Search for the cell housing the specified text and yield its (X, Y) center coordinate. 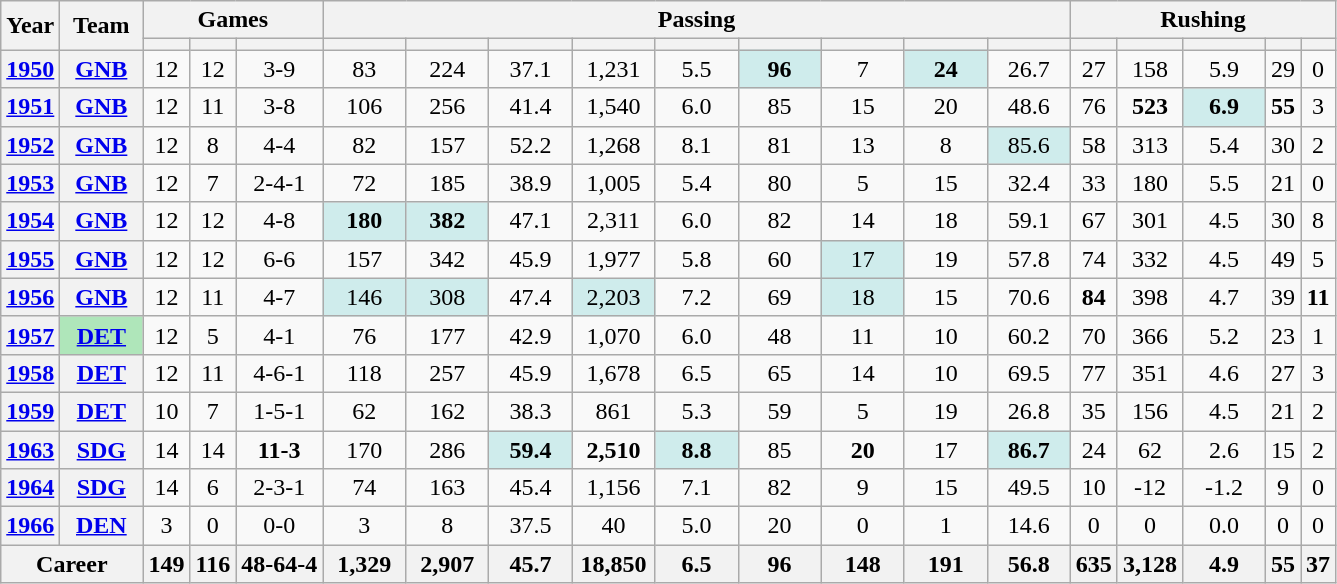
39 (1282, 297)
156 (1150, 411)
23 (1282, 335)
1952 (30, 145)
5.8 (696, 259)
1956 (30, 297)
77 (1094, 373)
33 (1094, 183)
158 (1150, 69)
52.2 (530, 145)
286 (448, 449)
18,850 (614, 564)
69.5 (1028, 373)
5.0 (696, 526)
14.6 (1028, 526)
1953 (30, 183)
86.7 (1028, 449)
32.4 (1028, 183)
1951 (30, 107)
29 (1282, 69)
313 (1150, 145)
118 (364, 373)
2-4-1 (280, 183)
81 (780, 145)
4.6 (1224, 373)
5.3 (696, 411)
-1.2 (1224, 488)
8.1 (696, 145)
Rushing (1202, 20)
70 (1094, 335)
Year (30, 26)
366 (1150, 335)
38.3 (530, 411)
5.2 (1224, 335)
191 (946, 564)
3-9 (280, 69)
37.5 (530, 526)
48-64-4 (280, 564)
1,156 (614, 488)
523 (1150, 107)
5.9 (1224, 69)
69 (780, 297)
60 (780, 259)
382 (448, 221)
67 (1094, 221)
41.4 (530, 107)
1963 (30, 449)
85.6 (1028, 145)
4-7 (280, 297)
1958 (30, 373)
1,540 (614, 107)
170 (364, 449)
342 (448, 259)
106 (364, 107)
148 (862, 564)
4-1 (280, 335)
4-8 (280, 221)
80 (780, 183)
7.1 (696, 488)
0-0 (280, 526)
45.4 (530, 488)
4-6-1 (280, 373)
70.6 (1028, 297)
6.9 (1224, 107)
163 (448, 488)
2,311 (614, 221)
47.1 (530, 221)
146 (364, 297)
2,907 (448, 564)
1950 (30, 69)
83 (364, 69)
2.6 (1224, 449)
49.5 (1028, 488)
224 (448, 69)
256 (448, 107)
635 (1094, 564)
149 (166, 564)
58 (1094, 145)
-12 (1150, 488)
257 (448, 373)
56.8 (1028, 564)
7.2 (696, 297)
26.8 (1028, 411)
48 (780, 335)
59.4 (530, 449)
84 (1094, 297)
1,231 (614, 69)
1-5-1 (280, 411)
57.8 (1028, 259)
45.7 (530, 564)
2-3-1 (280, 488)
48.6 (1028, 107)
40 (614, 526)
Team (102, 26)
398 (1150, 297)
Career (72, 564)
8.8 (696, 449)
3,128 (1150, 564)
4-4 (280, 145)
6-6 (280, 259)
1959 (30, 411)
37 (1318, 564)
2,510 (614, 449)
1,329 (364, 564)
13 (862, 145)
Passing (697, 20)
42.9 (530, 335)
1957 (30, 335)
1,005 (614, 183)
35 (1094, 411)
60.2 (1028, 335)
DEN (102, 526)
59.1 (1028, 221)
72 (364, 183)
332 (1150, 259)
1954 (30, 221)
59 (780, 411)
37.1 (530, 69)
6 (213, 488)
1,070 (614, 335)
65 (780, 373)
116 (213, 564)
351 (1150, 373)
47.4 (530, 297)
Games (233, 20)
177 (448, 335)
1964 (30, 488)
185 (448, 183)
301 (1150, 221)
4.7 (1224, 297)
861 (614, 411)
1955 (30, 259)
11-3 (280, 449)
1966 (30, 526)
308 (448, 297)
2,203 (614, 297)
26.7 (1028, 69)
4.9 (1224, 564)
49 (1282, 259)
1,678 (614, 373)
162 (448, 411)
0.0 (1224, 526)
3-8 (280, 107)
1,268 (614, 145)
1,977 (614, 259)
38.9 (530, 183)
